Detect which cell encompasses the target text, then output its [X, Y] center coordinate. 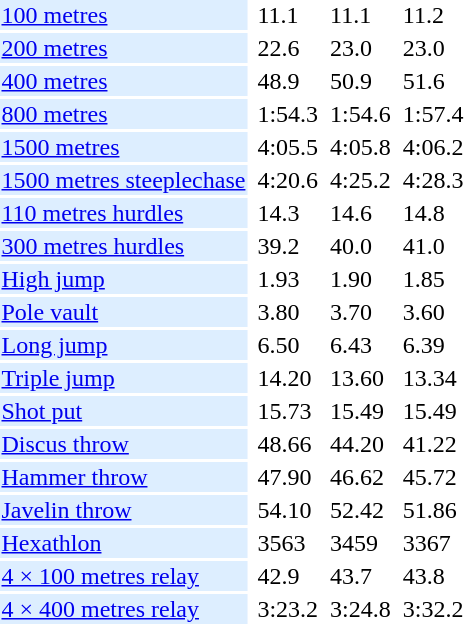
23.0 [361, 48]
300 metres hurdles [124, 246]
4 × 100 metres relay [124, 576]
1500 metres [124, 147]
1:54.6 [361, 114]
42.9 [288, 576]
44.20 [361, 444]
200 metres [124, 48]
1.93 [288, 279]
14.20 [288, 378]
Discus throw [124, 444]
4:05.8 [361, 147]
15.49 [361, 411]
Hexathlon [124, 543]
800 metres [124, 114]
47.90 [288, 477]
Long jump [124, 345]
3459 [361, 543]
Shot put [124, 411]
22.6 [288, 48]
3.70 [361, 312]
4:25.2 [361, 180]
43.7 [361, 576]
6.50 [288, 345]
48.9 [288, 81]
50.9 [361, 81]
14.3 [288, 213]
48.66 [288, 444]
Pole vault [124, 312]
39.2 [288, 246]
6.43 [361, 345]
3:24.8 [361, 609]
100 metres [124, 15]
54.10 [288, 510]
52.42 [361, 510]
110 metres hurdles [124, 213]
4 × 400 metres relay [124, 609]
Javelin throw [124, 510]
3.80 [288, 312]
46.62 [361, 477]
14.6 [361, 213]
Hammer throw [124, 477]
Triple jump [124, 378]
1500 metres steeplechase [124, 180]
15.73 [288, 411]
40.0 [361, 246]
3563 [288, 543]
1.90 [361, 279]
400 metres [124, 81]
4:05.5 [288, 147]
4:20.6 [288, 180]
1:54.3 [288, 114]
High jump [124, 279]
3:23.2 [288, 609]
13.60 [361, 378]
